Locate the cell with the specified text and output its (x, y) center coordinate. 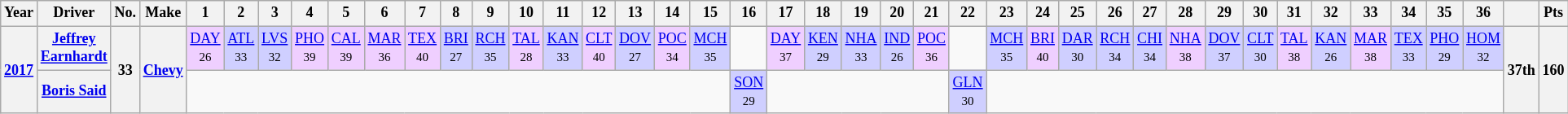
1 (205, 13)
CLT40 (600, 48)
31 (1294, 13)
25 (1077, 13)
POC34 (672, 48)
14 (672, 13)
MAR38 (1371, 48)
9 (490, 13)
16 (749, 13)
20 (898, 13)
RCH35 (490, 48)
DOV37 (1224, 48)
12 (600, 13)
Driver (73, 13)
36 (1484, 13)
5 (345, 13)
PHO29 (1445, 48)
KAN26 (1331, 48)
2 (241, 13)
TEX40 (423, 48)
37th (1522, 70)
11 (563, 13)
30 (1261, 13)
IND26 (898, 48)
Jeffrey Earnhardt (73, 48)
CHI34 (1150, 48)
35 (1445, 13)
34 (1408, 13)
10 (526, 13)
HOM32 (1484, 48)
26 (1115, 13)
2017 (20, 70)
8 (456, 13)
19 (861, 13)
POC36 (932, 48)
ATL33 (241, 48)
BRI40 (1043, 48)
SON29 (749, 92)
13 (635, 13)
TEX33 (1408, 48)
Boris Said (73, 92)
CAL39 (345, 48)
160 (1553, 70)
LVS32 (275, 48)
21 (932, 13)
DAY37 (786, 48)
Pts (1553, 13)
15 (710, 13)
17 (786, 13)
22 (968, 13)
MAR36 (384, 48)
DAY26 (205, 48)
DAR30 (1077, 48)
28 (1185, 13)
32 (1331, 13)
4 (310, 13)
RCH34 (1115, 48)
23 (1007, 13)
No. (125, 13)
GLN30 (968, 92)
PHO39 (310, 48)
BRI27 (456, 48)
NHA38 (1185, 48)
NHA33 (861, 48)
DOV27 (635, 48)
Year (20, 13)
TAL28 (526, 48)
6 (384, 13)
CLT30 (1261, 48)
18 (824, 13)
27 (1150, 13)
29 (1224, 13)
7 (423, 13)
TAL38 (1294, 48)
KAN33 (563, 48)
3 (275, 13)
KEN29 (824, 48)
24 (1043, 13)
Make (163, 13)
Chevy (163, 70)
